Capture the cell that displays the provided text and extract its (x, y) central coordinate. 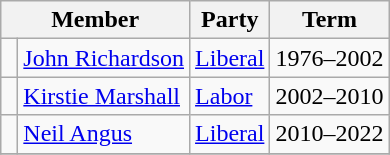
Kirstie Marshall (104, 96)
Labor (230, 96)
Member (96, 20)
Neil Angus (104, 134)
Term (330, 20)
2010–2022 (330, 134)
2002–2010 (330, 96)
1976–2002 (330, 58)
John Richardson (104, 58)
Party (230, 20)
